From the cell containing the given text, extract its center point as [x, y] coordinate. 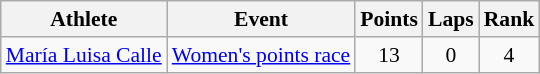
Athlete [84, 19]
Event [262, 19]
Points [389, 19]
Women's points race [262, 55]
Rank [510, 19]
4 [510, 55]
Laps [451, 19]
0 [451, 55]
13 [389, 55]
María Luisa Calle [84, 55]
